Output the [x, y] coordinate of the center of the cell containing the given text.  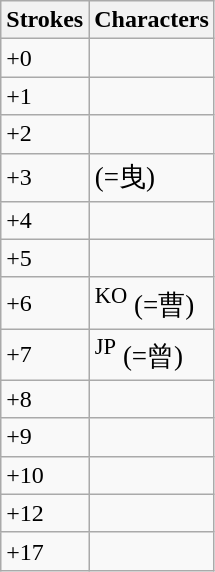
+0 [45, 58]
+3 [45, 177]
+7 [45, 354]
+6 [45, 302]
Strokes [45, 20]
KO (=曹) [152, 302]
JP (=曾) [152, 354]
+4 [45, 220]
+10 [45, 475]
+5 [45, 258]
+8 [45, 399]
+1 [45, 96]
+9 [45, 437]
+2 [45, 134]
+12 [45, 513]
(=曳) [152, 177]
Characters [152, 20]
+17 [45, 551]
